Search for the cell housing the specified text and yield its [X, Y] center coordinate. 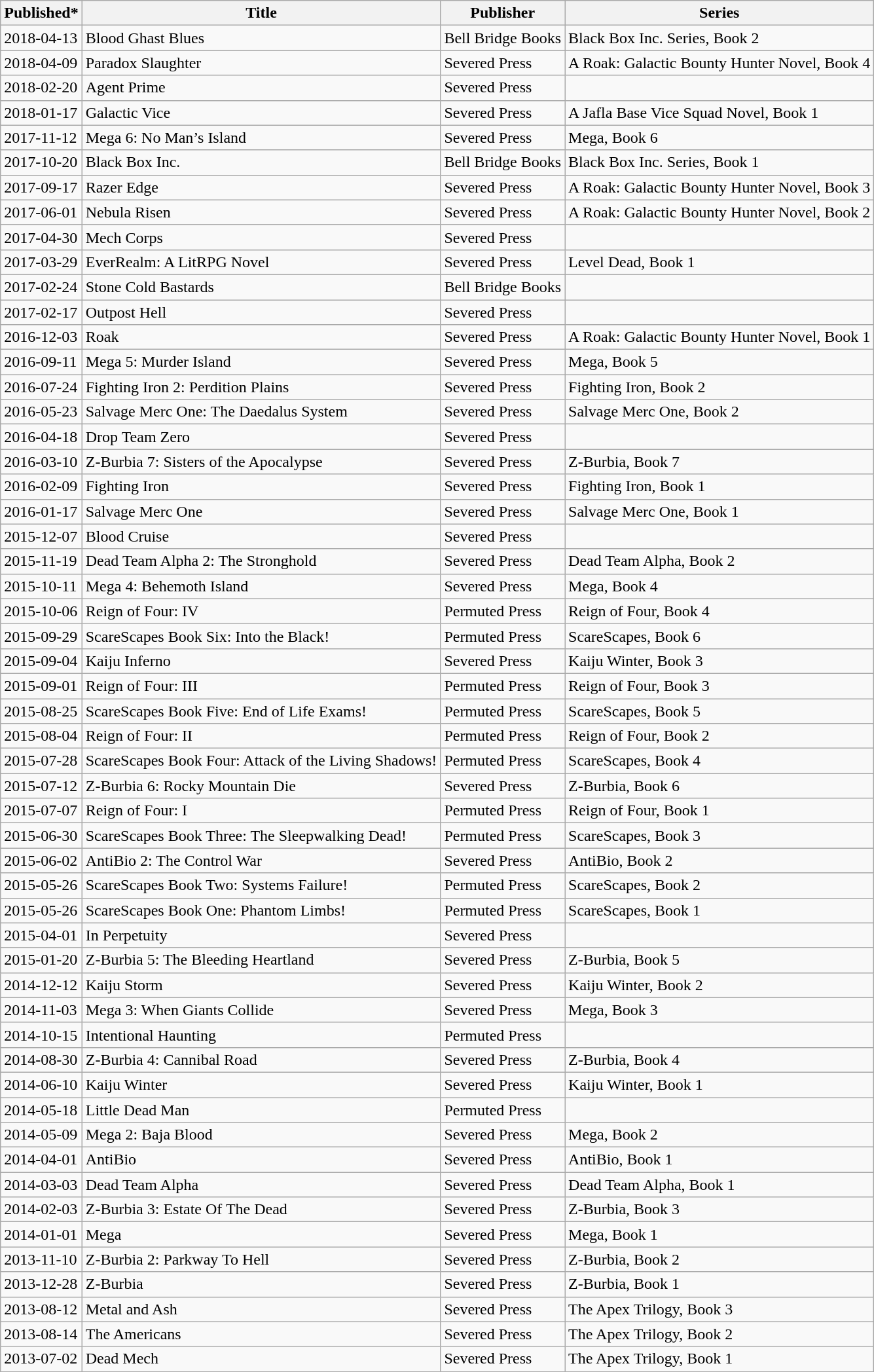
Fighting Iron [261, 487]
EverRealm: A LitRPG Novel [261, 262]
Galactic Vice [261, 113]
ScareScapes Book Two: Systems Failure! [261, 885]
Kaiju Winter, Book 2 [719, 985]
Mega, Book 4 [719, 586]
Mega 3: When Giants Collide [261, 1010]
2014-05-18 [41, 1110]
ScareScapes Book One: Phantom Limbs! [261, 910]
Reign of Four, Book 1 [719, 811]
2015-10-11 [41, 586]
2015-09-04 [41, 661]
Agent Prime [261, 88]
AntiBio, Book 2 [719, 861]
Level Dead, Book 1 [719, 262]
Mega, Book 1 [719, 1234]
Black Box Inc. [261, 162]
Dead Team Alpha, Book 2 [719, 561]
2015-07-12 [41, 786]
Z-Burbia, Book 5 [719, 960]
Z-Burbia 2: Parkway To Hell [261, 1259]
Razer Edge [261, 187]
2018-04-09 [41, 63]
In Perpetuity [261, 935]
A Roak: Galactic Bounty Hunter Novel, Book 2 [719, 212]
Mega, Book 5 [719, 362]
2015-04-01 [41, 935]
Salvage Merc One, Book 2 [719, 412]
Z-Burbia 5: The Bleeding Heartland [261, 960]
Kaiju Winter [261, 1085]
2016-04-18 [41, 437]
Salvage Merc One [261, 511]
Series [719, 13]
2015-07-28 [41, 761]
2017-06-01 [41, 212]
A Roak: Galactic Bounty Hunter Novel, Book 3 [719, 187]
Z-Burbia, Book 2 [719, 1259]
Z-Burbia, Book 6 [719, 786]
Title [261, 13]
Mega, Book 2 [719, 1135]
2014-08-30 [41, 1060]
Dead Team Alpha 2: The Stronghold [261, 561]
2017-10-20 [41, 162]
2015-12-07 [41, 536]
Nebula Risen [261, 212]
Salvage Merc One, Book 1 [719, 511]
Reign of Four, Book 4 [719, 611]
2014-03-03 [41, 1185]
Z-Burbia, Book 7 [719, 462]
Outpost Hell [261, 312]
2015-06-02 [41, 861]
2016-09-11 [41, 362]
2017-02-17 [41, 312]
Reign of Four: I [261, 811]
2013-07-02 [41, 1359]
Z-Burbia 3: Estate Of The Dead [261, 1210]
Publisher [503, 13]
2016-12-03 [41, 337]
2014-10-15 [41, 1035]
AntiBio 2: The Control War [261, 861]
Reign of Four: II [261, 736]
Black Box Inc. Series, Book 1 [719, 162]
2015-11-19 [41, 561]
ScareScapes Book Three: The Sleepwalking Dead! [261, 836]
2014-05-09 [41, 1135]
Fighting Iron 2: Perdition Plains [261, 387]
Mega, Book 3 [719, 1010]
2014-02-03 [41, 1210]
2016-01-17 [41, 511]
Black Box Inc. Series, Book 2 [719, 38]
2015-08-25 [41, 711]
2018-01-17 [41, 113]
ScareScapes Book Four: Attack of the Living Shadows! [261, 761]
Fighting Iron, Book 1 [719, 487]
ScareScapes, Book 3 [719, 836]
Paradox Slaughter [261, 63]
Metal and Ash [261, 1309]
Dead Team Alpha, Book 1 [719, 1185]
The Apex Trilogy, Book 2 [719, 1334]
Salvage Merc One: The Daedalus System [261, 412]
A Roak: Galactic Bounty Hunter Novel, Book 4 [719, 63]
A Roak: Galactic Bounty Hunter Novel, Book 1 [719, 337]
Z-Burbia, Book 1 [719, 1284]
ScareScapes, Book 5 [719, 711]
2013-11-10 [41, 1259]
2017-09-17 [41, 187]
Mega 4: Behemoth Island [261, 586]
2013-08-12 [41, 1309]
Blood Ghast Blues [261, 38]
2014-12-12 [41, 985]
2015-06-30 [41, 836]
ScareScapes Book Six: Into the Black! [261, 636]
Z-Burbia [261, 1284]
Reign of Four: III [261, 686]
Kaiju Inferno [261, 661]
Mega 2: Baja Blood [261, 1135]
2014-11-03 [41, 1010]
2016-02-09 [41, 487]
AntiBio [261, 1160]
Blood Cruise [261, 536]
Kaiju Winter, Book 3 [719, 661]
2016-03-10 [41, 462]
Kaiju Storm [261, 985]
Reign of Four, Book 2 [719, 736]
2015-09-29 [41, 636]
2018-02-20 [41, 88]
The Apex Trilogy, Book 3 [719, 1309]
2013-12-28 [41, 1284]
A Jafla Base Vice Squad Novel, Book 1 [719, 113]
Kaiju Winter, Book 1 [719, 1085]
2014-04-01 [41, 1160]
Mega 5: Murder Island [261, 362]
Mega 6: No Man’s Island [261, 138]
Published* [41, 13]
Reign of Four: IV [261, 611]
Fighting Iron, Book 2 [719, 387]
2017-11-12 [41, 138]
Mega, Book 6 [719, 138]
ScareScapes Book Five: End of Life Exams! [261, 711]
Little Dead Man [261, 1110]
2013-08-14 [41, 1334]
2015-08-04 [41, 736]
2015-09-01 [41, 686]
2017-02-24 [41, 287]
2014-01-01 [41, 1234]
2016-07-24 [41, 387]
2018-04-13 [41, 38]
Dead Team Alpha [261, 1185]
2015-07-07 [41, 811]
ScareScapes, Book 4 [719, 761]
Drop Team Zero [261, 437]
Intentional Haunting [261, 1035]
ScareScapes, Book 2 [719, 885]
The Apex Trilogy, Book 1 [719, 1359]
Mega [261, 1234]
2017-04-30 [41, 237]
Z-Burbia, Book 4 [719, 1060]
2015-01-20 [41, 960]
Z-Burbia 7: Sisters of the Apocalypse [261, 462]
Dead Mech [261, 1359]
2017-03-29 [41, 262]
Z-Burbia 4: Cannibal Road [261, 1060]
Mech Corps [261, 237]
2014-06-10 [41, 1085]
Stone Cold Bastards [261, 287]
Reign of Four, Book 3 [719, 686]
Roak [261, 337]
2015-10-06 [41, 611]
ScareScapes, Book 6 [719, 636]
Z-Burbia 6: Rocky Mountain Die [261, 786]
The Americans [261, 1334]
ScareScapes, Book 1 [719, 910]
AntiBio, Book 1 [719, 1160]
Z-Burbia, Book 3 [719, 1210]
2016-05-23 [41, 412]
